Determine the (X, Y) coordinate at the center of the cell enclosing the given text.  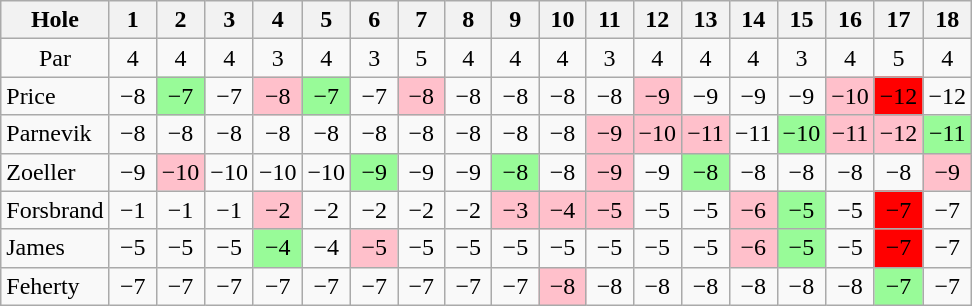
Zoeller (55, 172)
Hole (55, 20)
8 (468, 20)
17 (898, 20)
2 (180, 20)
James (55, 248)
16 (850, 20)
Par (55, 58)
6 (374, 20)
9 (516, 20)
10 (562, 20)
Parnevik (55, 134)
Forsbrand (55, 210)
7 (422, 20)
−3 (516, 210)
18 (948, 20)
1 (132, 20)
12 (658, 20)
11 (610, 20)
Feherty (55, 286)
13 (706, 20)
14 (753, 20)
15 (802, 20)
Price (55, 96)
